Extract the (x, y) coordinate from the center of the cell holding the provided text.  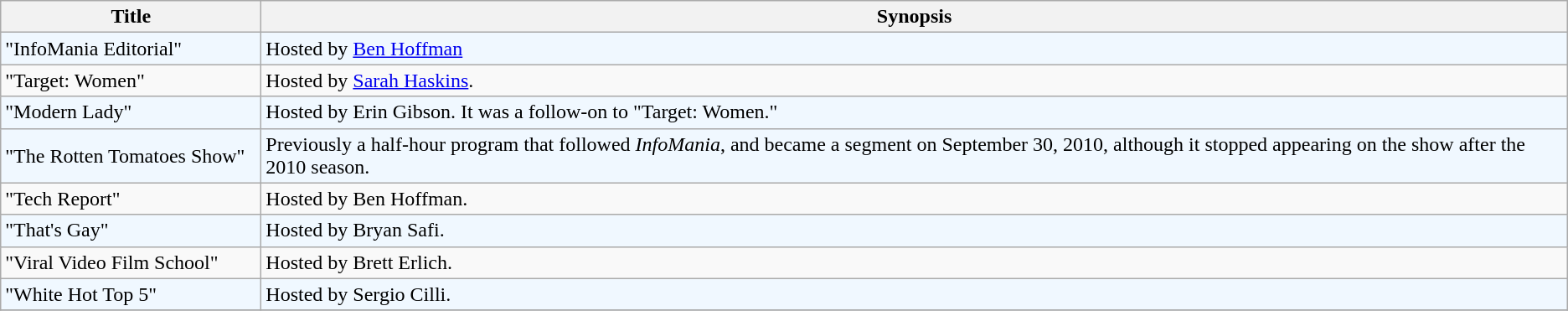
Hosted by Sarah Haskins. (915, 80)
Hosted by Ben Hoffman (915, 49)
Hosted by Sergio Cilli. (915, 294)
"White Hot Top 5" (131, 294)
"Viral Video Film School" (131, 262)
"That's Gay" (131, 231)
"Target: Women" (131, 80)
"The Rotten Tomatoes Show" (131, 156)
"InfoMania Editorial" (131, 49)
Title (131, 17)
"Modern Lady" (131, 112)
"Tech Report" (131, 199)
Hosted by Brett Erlich. (915, 262)
Hosted by Erin Gibson. It was a follow-on to "Target: Women." (915, 112)
Synopsis (915, 17)
Hosted by Bryan Safi. (915, 231)
Hosted by Ben Hoffman. (915, 199)
